From the cell containing the given text, extract its center point as [X, Y] coordinate. 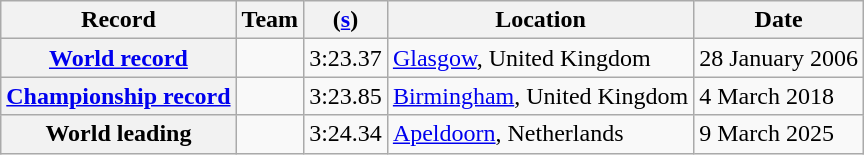
Glasgow, United Kingdom [540, 58]
4 March 2018 [779, 96]
Birmingham, United Kingdom [540, 96]
Apeldoorn, Netherlands [540, 134]
3:23.37 [346, 58]
Date [779, 20]
Championship record [118, 96]
Location [540, 20]
Record [118, 20]
3:23.85 [346, 96]
World leading [118, 134]
9 March 2025 [779, 134]
3:24.34 [346, 134]
World record [118, 58]
28 January 2006 [779, 58]
Team [270, 20]
(s) [346, 20]
